Identify which cell holds the provided text, then report its [X, Y] central coordinate. 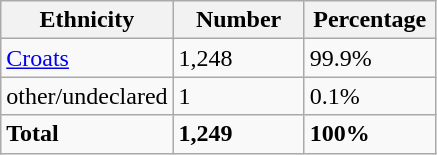
100% [370, 134]
Number [238, 20]
0.1% [370, 96]
1,248 [238, 58]
1,249 [238, 134]
99.9% [370, 58]
Ethnicity [87, 20]
Total [87, 134]
Percentage [370, 20]
other/undeclared [87, 96]
1 [238, 96]
Croats [87, 58]
